Pinpoint the cell where the given text exists, returning its [X, Y] midpoint coordinate. 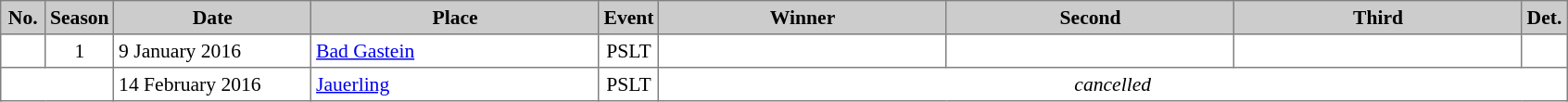
Second [1090, 18]
cancelled [1113, 84]
14 February 2016 [213, 84]
9 January 2016 [213, 51]
Event [628, 18]
Season [80, 18]
No. [23, 18]
Jauerling [455, 84]
Winner [803, 18]
Third [1378, 18]
1 [80, 51]
Det. [1544, 18]
Bad Gastein [455, 51]
Place [455, 18]
Date [213, 18]
